From the cell containing the given text, extract its center point as (x, y) coordinate. 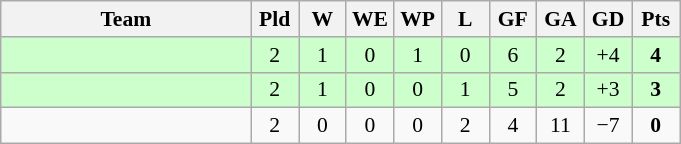
Pld (275, 19)
W (322, 19)
Team (126, 19)
GD (608, 19)
5 (513, 90)
+4 (608, 55)
WE (370, 19)
WP (418, 19)
Pts (656, 19)
+3 (608, 90)
−7 (608, 126)
GA (561, 19)
11 (561, 126)
6 (513, 55)
3 (656, 90)
GF (513, 19)
L (465, 19)
